Scan for the cell matching the given text and deliver its [x, y] coordinate at center. 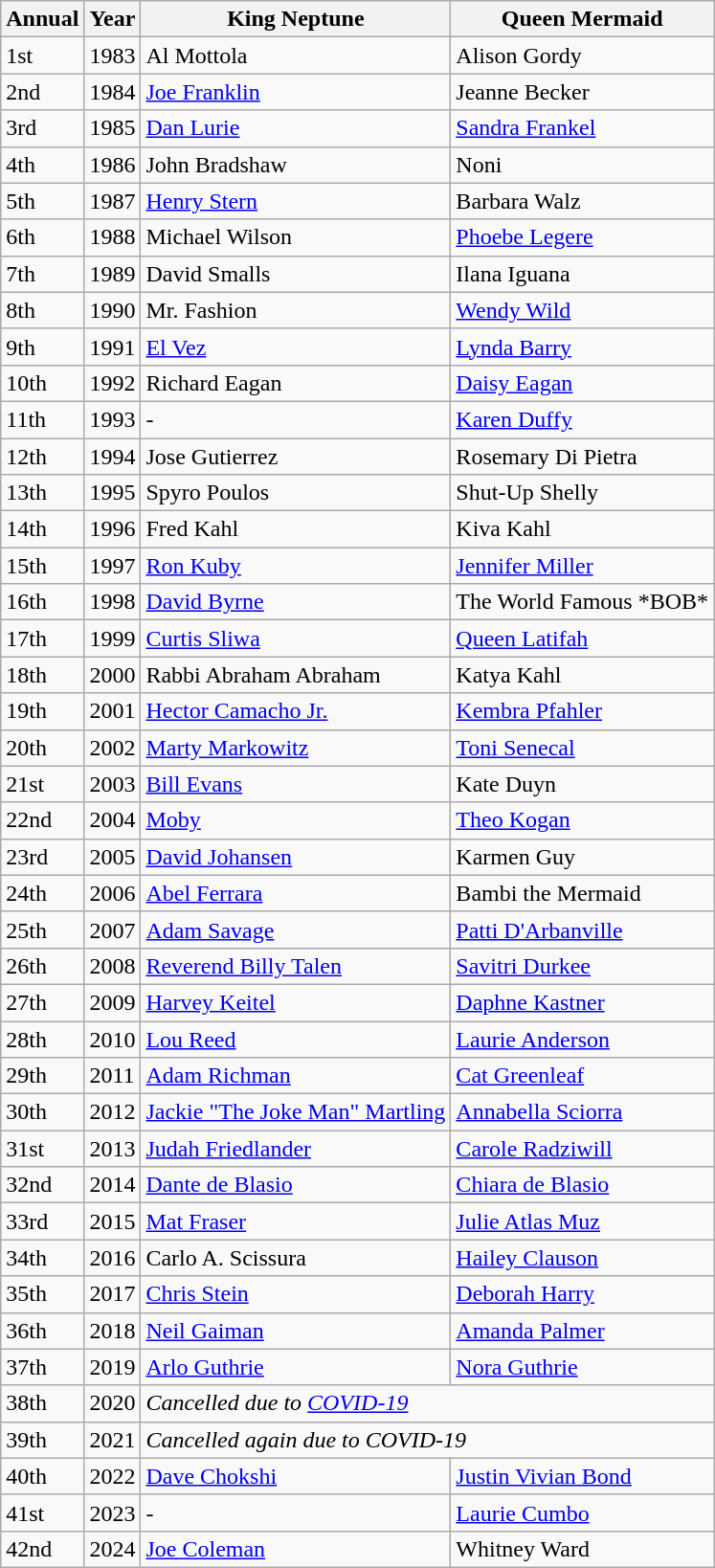
Chris Stein [296, 1294]
Daphne Kastner [582, 1002]
Jennifer Miller [582, 566]
2016 [113, 1258]
4th [42, 165]
Katya Kahl [582, 675]
Phoebe Legere [582, 237]
32nd [42, 1185]
1985 [113, 128]
Queen Mermaid [582, 19]
2014 [113, 1185]
2018 [113, 1331]
Moby [296, 820]
34th [42, 1258]
1992 [113, 383]
Adam Richman [296, 1076]
1997 [113, 566]
David Johansen [296, 857]
Joe Franklin [296, 92]
12th [42, 457]
Daisy Eagan [582, 383]
2000 [113, 675]
42nd [42, 1549]
Harvey Keitel [296, 1002]
2001 [113, 711]
Queen Latifah [582, 638]
Theo Kogan [582, 820]
2008 [113, 966]
Kate Duyn [582, 784]
2004 [113, 820]
The World Famous *BOB* [582, 602]
8th [42, 310]
Alison Gordy [582, 56]
Cancelled again due to COVID-19 [427, 1440]
Amanda Palmer [582, 1331]
2nd [42, 92]
Dave Chokshi [296, 1476]
1995 [113, 493]
40th [42, 1476]
Rosemary Di Pietra [582, 457]
1994 [113, 457]
Ron Kuby [296, 566]
27th [42, 1002]
Mr. Fashion [296, 310]
28th [42, 1039]
Kembra Pfahler [582, 711]
1984 [113, 92]
Bambi the Mermaid [582, 893]
Laurie Cumbo [582, 1512]
2005 [113, 857]
Whitney Ward [582, 1549]
2020 [113, 1403]
Curtis Sliwa [296, 638]
33rd [42, 1221]
Sandra Frankel [582, 128]
Arlo Guthrie [296, 1367]
20th [42, 748]
30th [42, 1112]
1st [42, 56]
El Vez [296, 347]
2024 [113, 1549]
Michael Wilson [296, 237]
16th [42, 602]
26th [42, 966]
Al Mottola [296, 56]
David Smalls [296, 274]
14th [42, 529]
13th [42, 493]
Jose Gutierrez [296, 457]
Henry Stern [296, 201]
Neil Gaiman [296, 1331]
35th [42, 1294]
31st [42, 1149]
38th [42, 1403]
Jackie "The Joke Man" Martling [296, 1112]
1998 [113, 602]
5th [42, 201]
Judah Friedlander [296, 1149]
2023 [113, 1512]
Abel Ferrara [296, 893]
Deborah Harry [582, 1294]
Karen Duffy [582, 419]
2002 [113, 748]
Mat Fraser [296, 1221]
Noni [582, 165]
6th [42, 237]
7th [42, 274]
10th [42, 383]
Hector Camacho Jr. [296, 711]
Lou Reed [296, 1039]
Shut-Up Shelly [582, 493]
Reverend Billy Talen [296, 966]
11th [42, 419]
41st [42, 1512]
Wendy Wild [582, 310]
1983 [113, 56]
37th [42, 1367]
Savitri Durkee [582, 966]
29th [42, 1076]
Nora Guthrie [582, 1367]
David Byrne [296, 602]
1991 [113, 347]
Rabbi Abraham Abraham [296, 675]
Spyro Poulos [296, 493]
2022 [113, 1476]
Kiva Kahl [582, 529]
2011 [113, 1076]
24th [42, 893]
2006 [113, 893]
1996 [113, 529]
Cancelled due to COVID-19 [427, 1403]
Laurie Anderson [582, 1039]
Toni Senecal [582, 748]
1988 [113, 237]
39th [42, 1440]
18th [42, 675]
2015 [113, 1221]
Richard Eagan [296, 383]
Annual [42, 19]
2010 [113, 1039]
19th [42, 711]
Dan Lurie [296, 128]
Marty Markowitz [296, 748]
Cat Greenleaf [582, 1076]
Chiara de Blasio [582, 1185]
Bill Evans [296, 784]
2009 [113, 1002]
1987 [113, 201]
Dante de Blasio [296, 1185]
King Neptune [296, 19]
Annabella Sciorra [582, 1112]
25th [42, 930]
1990 [113, 310]
1993 [113, 419]
22nd [42, 820]
Joe Coleman [296, 1549]
9th [42, 347]
1986 [113, 165]
Karmen Guy [582, 857]
1999 [113, 638]
Hailey Clauson [582, 1258]
Justin Vivian Bond [582, 1476]
2021 [113, 1440]
36th [42, 1331]
2012 [113, 1112]
2003 [113, 784]
2019 [113, 1367]
Year [113, 19]
Carole Radziwill [582, 1149]
John Bradshaw [296, 165]
Adam Savage [296, 930]
23rd [42, 857]
3rd [42, 128]
2007 [113, 930]
17th [42, 638]
Carlo A. Scissura [296, 1258]
21st [42, 784]
1989 [113, 274]
Barbara Walz [582, 201]
Lynda Barry [582, 347]
Fred Kahl [296, 529]
2017 [113, 1294]
Julie Atlas Muz [582, 1221]
2013 [113, 1149]
15th [42, 566]
Ilana Iguana [582, 274]
Jeanne Becker [582, 92]
Patti D'Arbanville [582, 930]
